Detect which cell encompasses the target text, then output its (x, y) center coordinate. 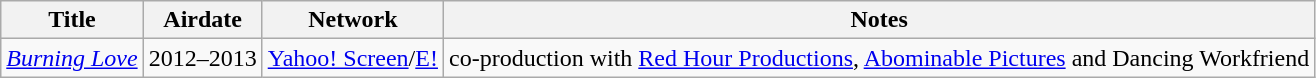
co-production with Red Hour Productions, Abominable Pictures and Dancing Workfriend (878, 58)
Notes (878, 20)
Yahoo! Screen/E! (352, 58)
2012–2013 (202, 58)
Title (72, 20)
Burning Love (72, 58)
Network (352, 20)
Airdate (202, 20)
